Pinpoint the cell where the given text exists, returning its (x, y) midpoint coordinate. 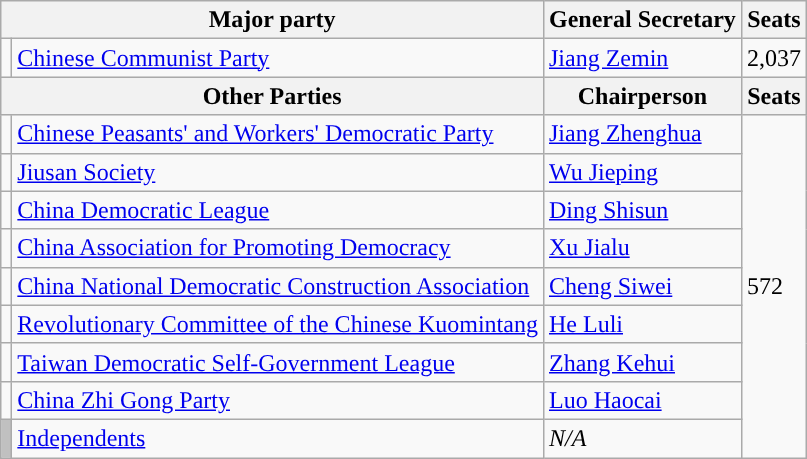
Xu Jialu (642, 248)
Jiusan Society (278, 172)
China Zhi Gong Party (278, 400)
572 (774, 286)
Chinese Peasants' and Workers' Democratic Party (278, 134)
Revolutionary Committee of the Chinese Kuomintang (278, 324)
Chinese Communist Party (278, 58)
Ding Shisun (642, 210)
General Secretary (642, 20)
He Luli (642, 324)
Jiang Zhenghua (642, 134)
N/A (642, 438)
Zhang Kehui (642, 362)
Independents (278, 438)
China Association for Promoting Democracy (278, 248)
2,037 (774, 58)
Major party (272, 20)
China Democratic League (278, 210)
Other Parties (272, 96)
Cheng Siwei (642, 286)
Wu Jieping (642, 172)
Taiwan Democratic Self-Government League (278, 362)
Luo Haocai (642, 400)
Chairperson (642, 96)
Jiang Zemin (642, 58)
China National Democratic Construction Association (278, 286)
